Search for the cell housing the specified text and yield its (x, y) center coordinate. 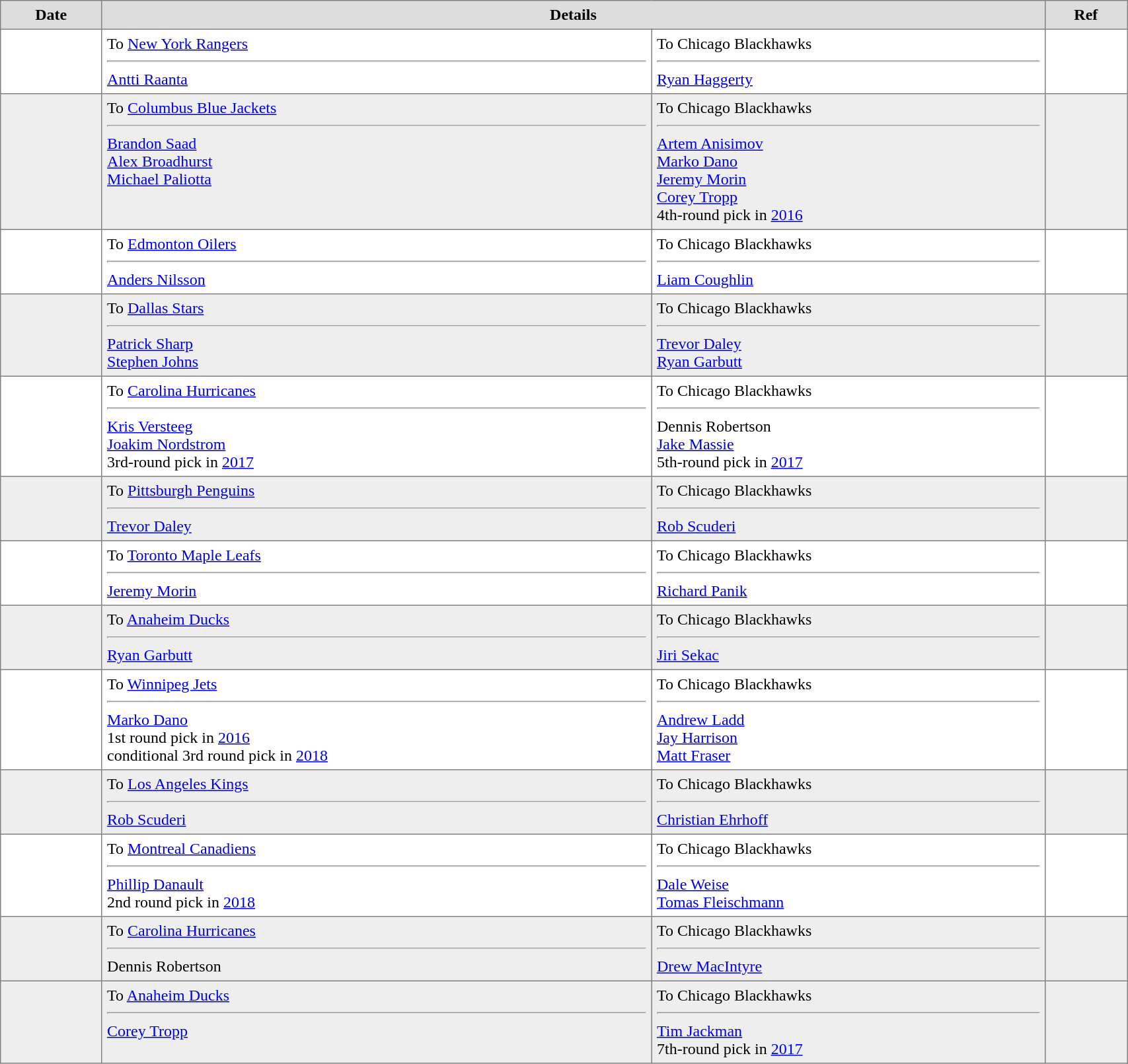
To Chicago Blackhawks Richard Panik (848, 573)
To Carolina Hurricanes Dennis Robertson (377, 949)
To Chicago Blackhawks Dale WeiseTomas Fleischmann (848, 875)
To Los Angeles Kings Rob Scuderi (377, 802)
To Carolina Hurricanes Kris VersteegJoakim Nordstrom3rd-round pick in 2017 (377, 426)
To Dallas Stars Patrick SharpStephen Johns (377, 335)
To Pittsburgh Penguins Trevor Daley (377, 509)
To Edmonton Oilers Anders Nilsson (377, 262)
To Chicago Blackhawks Ryan Haggerty (848, 61)
To Chicago Blackhawks Trevor DaleyRyan Garbutt (848, 335)
To Montreal Canadiens Phillip Danault2nd round pick in 2018 (377, 875)
To Chicago Blackhawks Dennis RobertsonJake Massie5th-round pick in 2017 (848, 426)
To Chicago Blackhawks Andrew LaddJay HarrisonMatt Fraser (848, 720)
To Chicago Blackhawks Drew MacIntyre (848, 949)
To Chicago Blackhawks Jiri Sekac (848, 638)
To New York Rangers Antti Raanta (377, 61)
Details (574, 15)
To Anaheim Ducks Corey Tropp (377, 1022)
To Toronto Maple Leafs Jeremy Morin (377, 573)
Ref (1086, 15)
To Chicago Blackhawks Liam Coughlin (848, 262)
To Anaheim Ducks Ryan Garbutt (377, 638)
To Chicago Blackhawks Rob Scuderi (848, 509)
To Columbus Blue Jackets Brandon SaadAlex BroadhurstMichael Paliotta (377, 162)
To Winnipeg Jets Marko Dano1st round pick in 2016conditional 3rd round pick in 2018 (377, 720)
To Chicago Blackhawks Artem AnisimovMarko DanoJeremy MorinCorey Tropp4th-round pick in 2016 (848, 162)
Date (52, 15)
To Chicago Blackhawks Christian Ehrhoff (848, 802)
To Chicago Blackhawks Tim Jackman7th-round pick in 2017 (848, 1022)
